Output the [X, Y] coordinate of the center of the cell containing the given text.  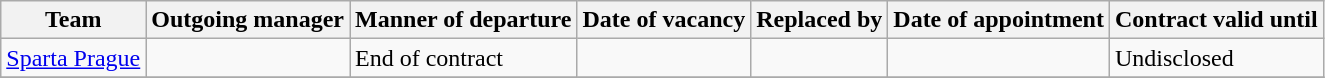
End of contract [464, 58]
Contract valid until [1216, 20]
Replaced by [820, 20]
Date of vacancy [664, 20]
Team [74, 20]
Outgoing manager [248, 20]
Undisclosed [1216, 58]
Manner of departure [464, 20]
Sparta Prague [74, 58]
Date of appointment [999, 20]
